Determine the [X, Y] coordinate at the center of the cell enclosing the given text.  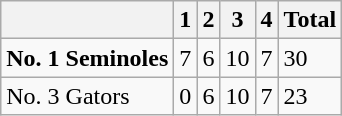
Total [310, 20]
0 [186, 96]
30 [310, 58]
4 [266, 20]
1 [186, 20]
No. 3 Gators [88, 96]
2 [208, 20]
23 [310, 96]
3 [238, 20]
No. 1 Seminoles [88, 58]
